Output the [X, Y] coordinate of the center of the cell containing the given text.  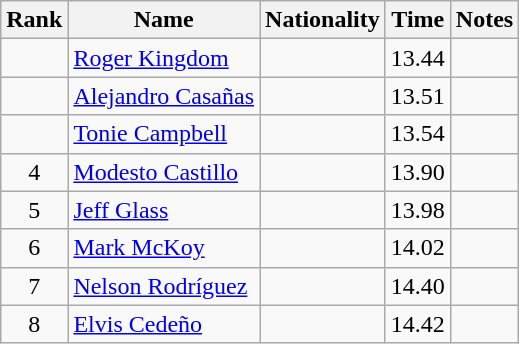
Time [418, 20]
Mark McKoy [164, 248]
14.40 [418, 286]
13.98 [418, 210]
5 [34, 210]
Jeff Glass [164, 210]
13.54 [418, 134]
4 [34, 172]
Alejandro Casañas [164, 96]
Modesto Castillo [164, 172]
7 [34, 286]
Notes [484, 20]
13.90 [418, 172]
Rank [34, 20]
13.51 [418, 96]
13.44 [418, 58]
Nelson Rodríguez [164, 286]
6 [34, 248]
14.02 [418, 248]
14.42 [418, 324]
Elvis Cedeño [164, 324]
Roger Kingdom [164, 58]
Nationality [323, 20]
Tonie Campbell [164, 134]
8 [34, 324]
Name [164, 20]
